Extract the [X, Y] coordinate from the center of the cell holding the provided text.  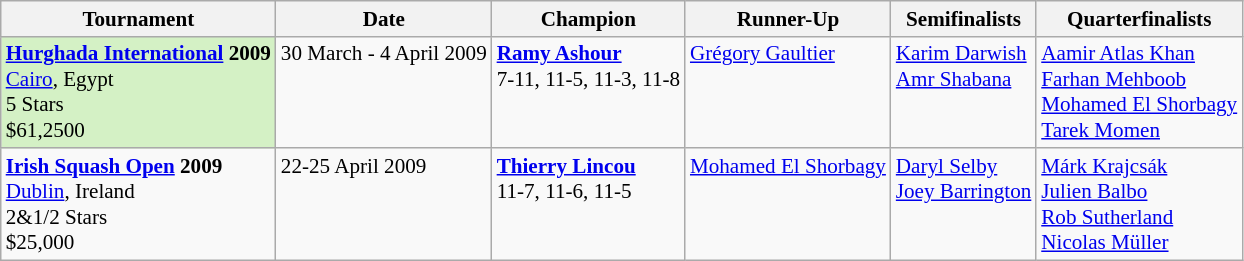
Irish Squash Open 2009 Dublin, Ireland2&1/2 Stars$25,000 [138, 204]
Thierry Lincou11-7, 11-6, 11-5 [588, 204]
Mohamed El Shorbagy [788, 204]
Date [384, 18]
Champion [588, 18]
Runner-Up [788, 18]
Tournament [138, 18]
Quarterfinalists [1139, 18]
Ramy Ashour7-11, 11-5, 11-3, 11-8 [588, 92]
Daryl Selby Joey Barrington [964, 204]
Hurghada International 2009 Cairo, Egypt5 Stars$61,2500 [138, 92]
22-25 April 2009 [384, 204]
Aamir Atlas Khan Farhan Mehboob Mohamed El Shorbagy Tarek Momen [1139, 92]
30 March - 4 April 2009 [384, 92]
Márk Krajcsák Julien Balbo Rob Sutherland Nicolas Müller [1139, 204]
Semifinalists [964, 18]
Grégory Gaultier [788, 92]
Karim Darwish Amr Shabana [964, 92]
